Return the [X, Y] coordinate for the center point of the cell that contains the specified text.  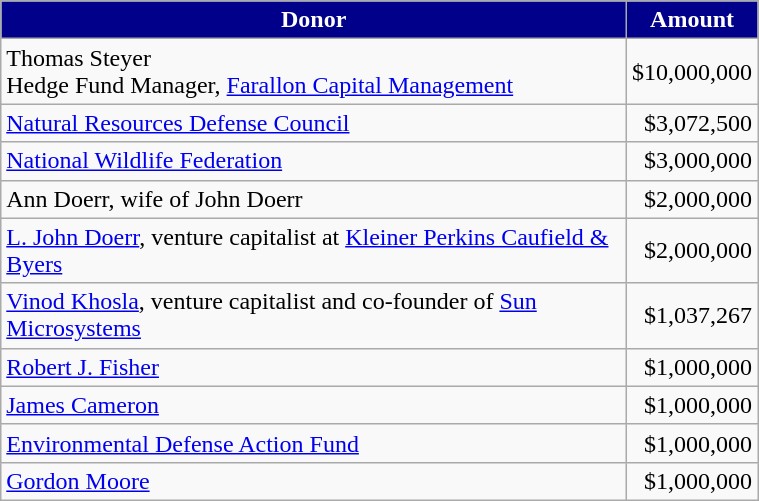
Environmental Defense Action Fund [314, 443]
Amount [692, 20]
$10,000,000 [692, 72]
James Cameron [314, 405]
L. John Doerr, venture capitalist at Kleiner Perkins Caufield & Byers [314, 250]
$3,072,500 [692, 123]
Thomas SteyerHedge Fund Manager, Farallon Capital Management [314, 72]
National Wildlife Federation [314, 161]
Gordon Moore [314, 481]
$3,000,000 [692, 161]
Vinod Khosla, venture capitalist and co-founder of Sun Microsystems [314, 316]
Ann Doerr, wife of John Doerr [314, 199]
$1,037,267 [692, 316]
Donor [314, 20]
Natural Resources Defense Council [314, 123]
Robert J. Fisher [314, 367]
